Extract the (x, y) coordinate from the center of the cell holding the provided text.  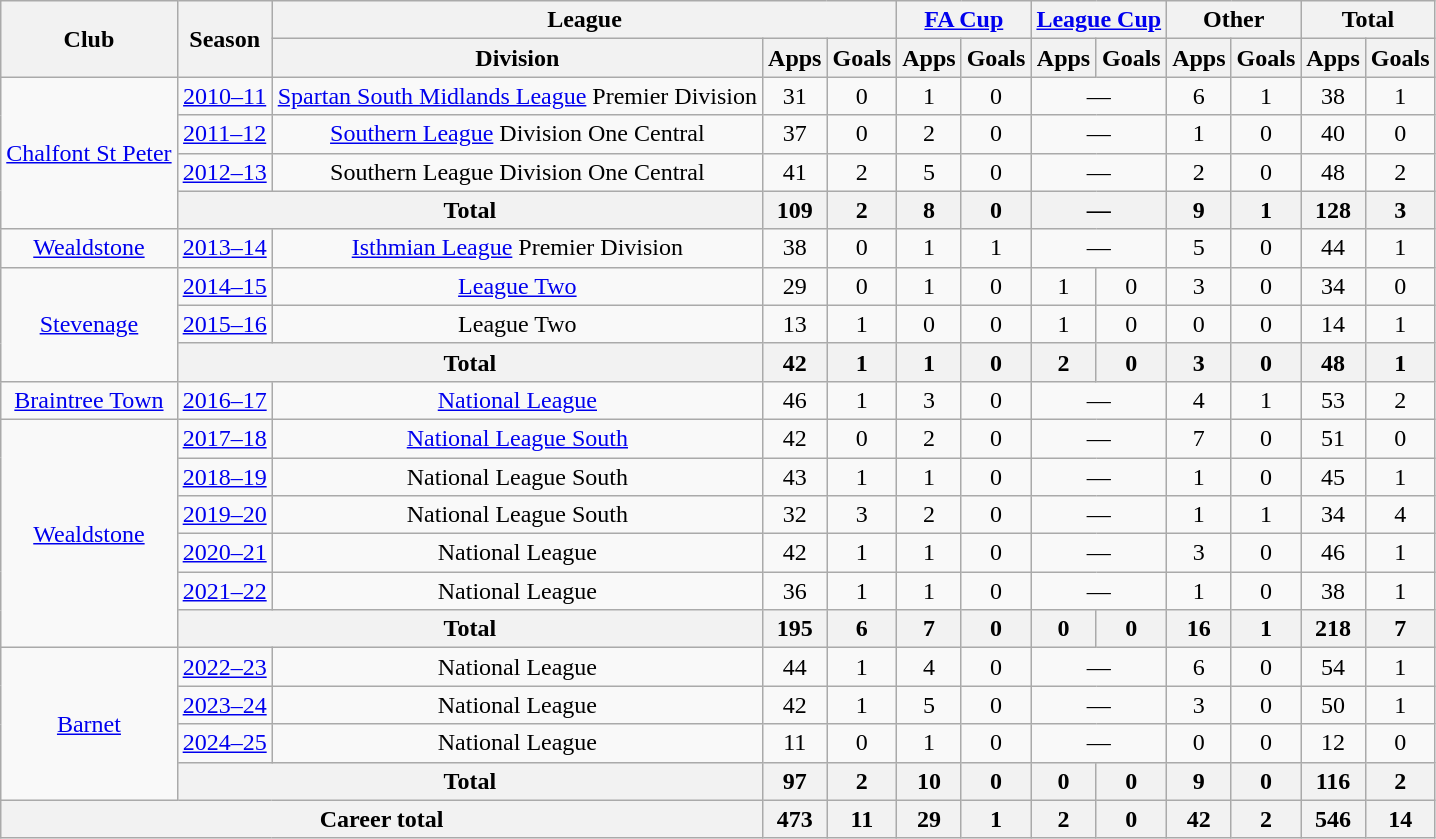
10 (929, 781)
Stevenage (89, 324)
Division (517, 58)
50 (1333, 705)
2024–25 (224, 743)
8 (929, 210)
2018–19 (224, 477)
53 (1333, 400)
16 (1199, 629)
2013–14 (224, 248)
Chalfont St Peter (89, 153)
2021–22 (224, 591)
FA Cup (964, 20)
97 (795, 781)
116 (1333, 781)
Braintree Town (89, 400)
Isthmian League Premier Division (517, 248)
195 (795, 629)
2017–18 (224, 438)
2014–15 (224, 286)
218 (1333, 629)
Career total (382, 819)
473 (795, 819)
Spartan South Midlands League Premier Division (517, 96)
12 (1333, 743)
54 (1333, 667)
League (584, 20)
2016–17 (224, 400)
43 (795, 477)
2010–11 (224, 96)
51 (1333, 438)
31 (795, 96)
2020–21 (224, 553)
36 (795, 591)
45 (1333, 477)
2015–16 (224, 324)
2012–13 (224, 172)
128 (1333, 210)
2011–12 (224, 134)
Other (1234, 20)
546 (1333, 819)
109 (795, 210)
2019–20 (224, 515)
37 (795, 134)
League Cup (1099, 20)
41 (795, 172)
Season (224, 39)
2022–23 (224, 667)
2023–24 (224, 705)
40 (1333, 134)
13 (795, 324)
32 (795, 515)
Club (89, 39)
Barnet (89, 724)
